Find where the given text appears and provide that cell's center as [X, Y] coordinate. 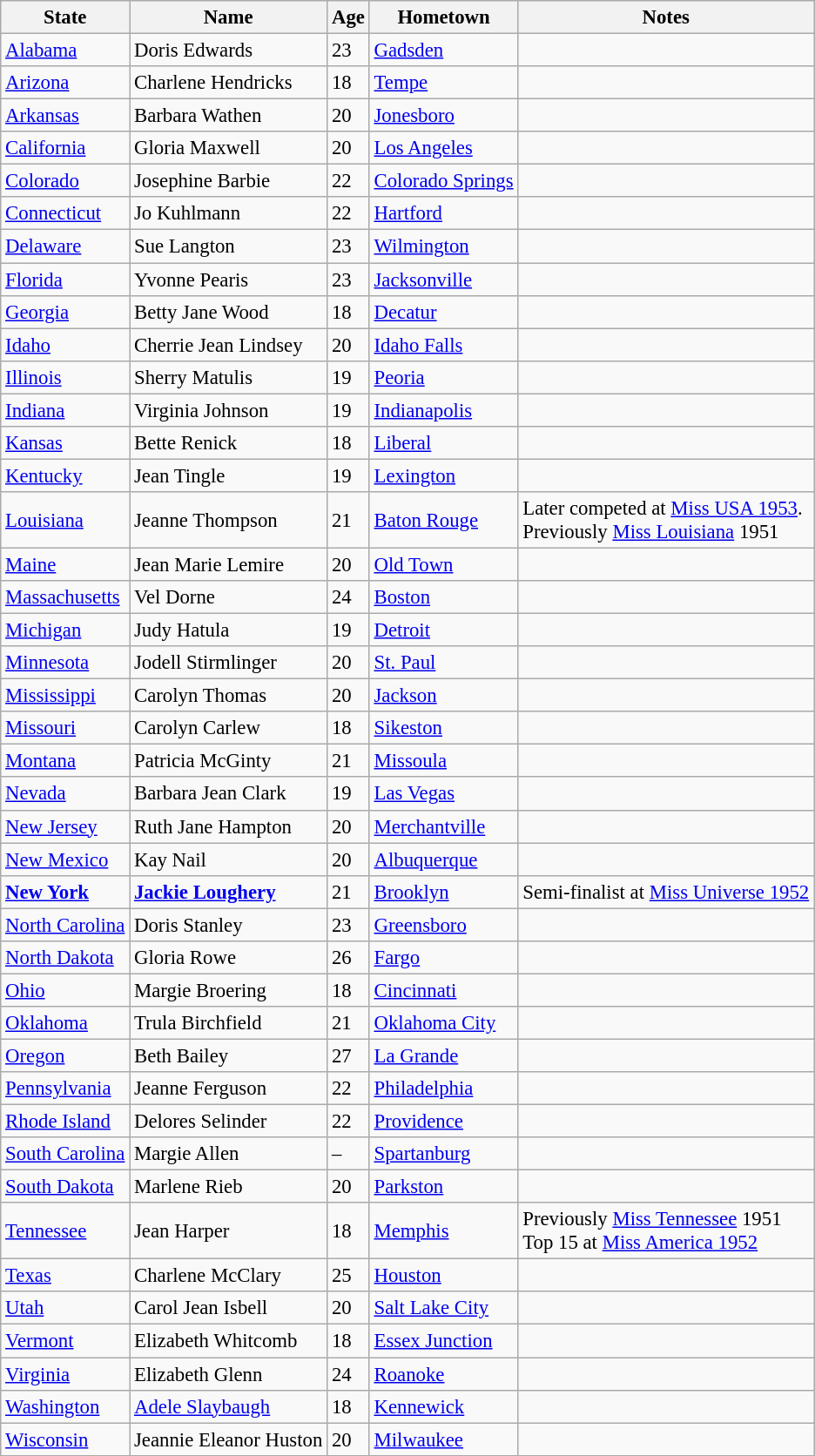
Charlene Hendricks [228, 83]
Oregon [65, 1055]
Kay Nail [228, 859]
Carol Jean Isbell [228, 1309]
North Carolina [65, 925]
Arizona [65, 83]
Brooklyn [444, 892]
Jean Harper [228, 1231]
Indiana [65, 410]
Texas [65, 1276]
Idaho Falls [444, 345]
Sue Langton [228, 246]
New Mexico [65, 859]
State [65, 17]
Utah [65, 1309]
Florida [65, 280]
Delores Selinder [228, 1122]
Providence [444, 1122]
Bette Renick [228, 443]
Sherry Matulis [228, 377]
Virginia [65, 1374]
Roanoke [444, 1374]
Later competed at Miss USA 1953.Previously Miss Louisiana 1951 [666, 521]
Salt Lake City [444, 1309]
Oklahoma City [444, 1023]
Jackson [444, 696]
Kansas [65, 443]
Houston [444, 1276]
Alabama [65, 51]
Tempe [444, 83]
Liberal [444, 443]
Jacksonville [444, 280]
Doris Edwards [228, 51]
Wisconsin [65, 1439]
Jeanne Ferguson [228, 1089]
Pennsylvania [65, 1089]
Maine [65, 564]
Oklahoma [65, 1023]
Parkston [444, 1187]
Beth Bailey [228, 1055]
Jackie Loughery [228, 892]
New Jersey [65, 826]
Gloria Rowe [228, 958]
Wilmington [444, 246]
Jeanne Thompson [228, 521]
Adele Slaybaugh [228, 1406]
Michigan [65, 630]
Marlene Rieb [228, 1187]
27 [348, 1055]
South Carolina [65, 1154]
Gadsden [444, 51]
Jeannie Eleanor Huston [228, 1439]
New York [65, 892]
La Grande [444, 1055]
Missoula [444, 761]
Georgia [65, 312]
Greensboro [444, 925]
Boston [444, 597]
Elizabeth Glenn [228, 1374]
Elizabeth Whitcomb [228, 1341]
Patricia McGinty [228, 761]
Jodell Stirmlinger [228, 663]
Hometown [444, 17]
South Dakota [65, 1187]
Louisiana [65, 521]
North Dakota [65, 958]
Old Town [444, 564]
Margie Allen [228, 1154]
Colorado Springs [444, 181]
Spartanburg [444, 1154]
Margie Broering [228, 990]
California [65, 148]
Memphis [444, 1231]
Essex Junction [444, 1341]
Montana [65, 761]
Vermont [65, 1341]
Jean Tingle [228, 475]
Albuquerque [444, 859]
Rhode Island [65, 1122]
Baton Rouge [444, 521]
Age [348, 17]
Carolyn Thomas [228, 696]
Philadelphia [444, 1089]
Detroit [444, 630]
Notes [666, 17]
Judy Hatula [228, 630]
Semi-finalist at Miss Universe 1952 [666, 892]
– [348, 1154]
Milwaukee [444, 1439]
Idaho [65, 345]
Trula Birchfield [228, 1023]
Charlene McClary [228, 1276]
Jonesboro [444, 116]
Barbara Wathen [228, 116]
Lexington [444, 475]
Jean Marie Lemire [228, 564]
Kennewick [444, 1406]
Sikeston [444, 728]
Name [228, 17]
Missouri [65, 728]
Cherrie Jean Lindsey [228, 345]
Las Vegas [444, 794]
25 [348, 1276]
Decatur [444, 312]
Previously Miss Tennessee 1951Top 15 at Miss America 1952 [666, 1231]
Colorado [65, 181]
Arkansas [65, 116]
Delaware [65, 246]
Minnesota [65, 663]
Barbara Jean Clark [228, 794]
Tennessee [65, 1231]
Betty Jane Wood [228, 312]
Vel Dorne [228, 597]
Ruth Jane Hampton [228, 826]
Kentucky [65, 475]
Cincinnati [444, 990]
Merchantville [444, 826]
Yvonne Pearis [228, 280]
Connecticut [65, 213]
Fargo [444, 958]
Carolyn Carlew [228, 728]
St. Paul [444, 663]
Los Angeles [444, 148]
Hartford [444, 213]
Nevada [65, 794]
26 [348, 958]
Mississippi [65, 696]
Washington [65, 1406]
Illinois [65, 377]
Ohio [65, 990]
Indianapolis [444, 410]
Virginia Johnson [228, 410]
Jo Kuhlmann [228, 213]
Doris Stanley [228, 925]
Josephine Barbie [228, 181]
Gloria Maxwell [228, 148]
Massachusetts [65, 597]
Peoria [444, 377]
